Capture the cell that displays the provided text and extract its (X, Y) central coordinate. 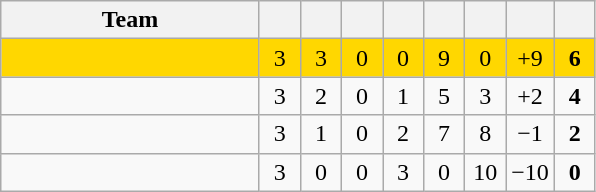
−10 (530, 172)
9 (444, 58)
7 (444, 134)
Team (130, 20)
+9 (530, 58)
6 (574, 58)
+2 (530, 96)
8 (486, 134)
4 (574, 96)
5 (444, 96)
10 (486, 172)
−1 (530, 134)
